Locate the cell with the specified text and output its [X, Y] center coordinate. 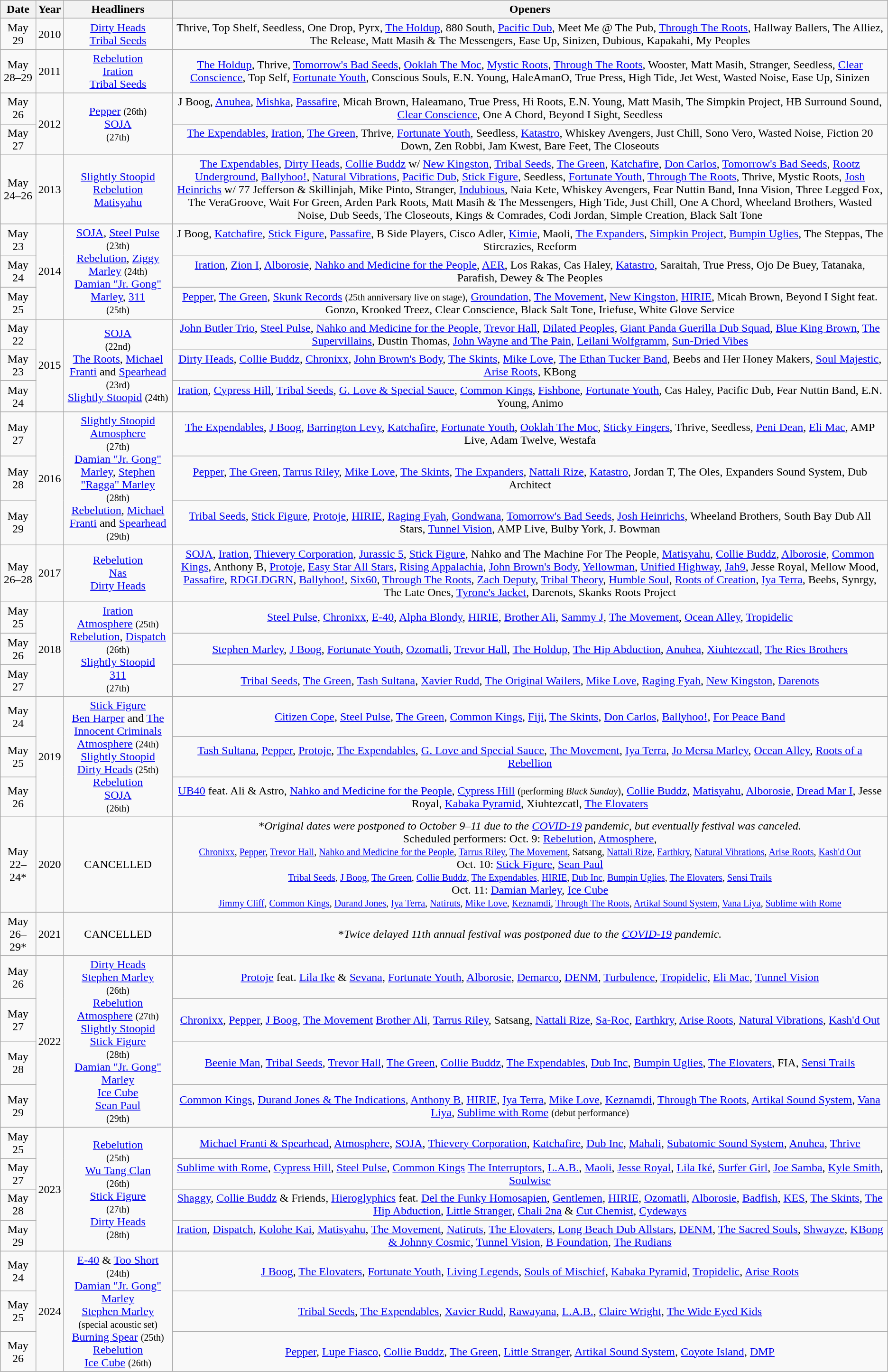
2024 [49, 1311]
2017 [49, 573]
Dirty HeadsStephen Marley (26th)RebelutionAtmosphere (27th) Slightly StoopidStick Figure (28th) Damian "Jr. Gong" MarleyIce CubeSean Paul (29th) [118, 1042]
2015 [49, 365]
Pepper (26th)SOJA (27th) [118, 124]
2011 [49, 71]
May 22–24* [18, 865]
Steel Pulse, Chronixx, E-40, Alpha Blondy, HIRIE, Brother Ali, Sammy J, The Movement, Ocean Alley, Tropidelic [530, 618]
Date [18, 9]
2010 [49, 34]
2021 [49, 934]
RebelutionIrationTribal Seeds [118, 71]
SOJA, Steel Pulse (23th)Rebelution, Ziggy Marley (24th)Damian "Jr. Gong" Marley, 311 (25th) [118, 271]
Protoje feat. Lila Ike & Sevana, Fortunate Youth, Alborosie, Demarco, DENM, Turbulence, Tropidelic, Eli Mac, Tunnel Vision [530, 978]
E-40 & Too Short (24th) Damian "Jr. Gong" MarleyStephen Marley (special acoustic set)Burning Spear (25th) RebelutionIce Cube (26th) [118, 1311]
May 26–28 [18, 573]
May 28–29 [18, 71]
Michael Franti & Spearhead, Atmosphere, SOJA, Thievery Corporation, Katchafire, Dub Inc, Mahali, Subatomic Sound System, Anuhea, Thrive [530, 1143]
Beenie Man, Tribal Seeds, Trevor Hall, The Green, Collie Buddz, The Expendables, Dub Inc, Bumpin Uglies, The Elovaters, FIA, Sensi Trails [530, 1063]
2022 [49, 1042]
2018 [49, 649]
Stephen Marley, J Boog, Fortunate Youth, Ozomatli, Trevor Hall, The Holdup, The Hip Abduction, Anuhea, Xiuhtezcatl, The Ries Brothers [530, 649]
IrationAtmosphere (25th)Rebelution, Dispatch (26th) Slightly Stoopid311 (27th) [118, 649]
2016 [49, 478]
Stick FigureBen Harper and The Innocent CriminalsAtmosphere (24th) Slightly StoopidDirty Heads (25th) RebelutionSOJA (26th) [118, 757]
2019 [49, 757]
Pepper, Lupe Fiasco, Collie Buddz, The Green, Little Stranger, Artikal Sound System, Coyote Island, DMP [530, 1352]
2013 [49, 189]
2012 [49, 124]
2014 [49, 271]
Tribal Seeds, The Expendables, Xavier Rudd, Rawayana, L.A.B., Claire Wright, The Wide Eyed Kids [530, 1312]
*Twice delayed 11th annual festival was postponed due to the COVID-19 pandemic. [530, 934]
2020 [49, 865]
Year [49, 9]
SOJA (22nd)The Roots, Michael Franti and Spearhead (23rd) Slightly Stoopid (24th) [118, 365]
May 26–29* [18, 934]
May 24–26 [18, 189]
Headliners [118, 9]
J Boog, The Elovaters, Fortunate Youth, Living Legends, Souls of Mischief, Kabaka Pyramid, Tropidelic, Arise Roots [530, 1271]
Openers [530, 9]
RebelutionNasDirty Heads [118, 573]
Rebelution (25th) Wu Tang Clan (26th) Stick Figure (27th)Dirty Heads (28th) [118, 1189]
Citizen Cope, Steel Pulse, The Green, Common Kings, Fiji, The Skints, Don Carlos, Ballyhoo!, For Peace Band [530, 717]
May 22 [18, 334]
Dirty HeadsTribal Seeds [118, 34]
Slightly StoopidAtmosphere (27th)Damian "Jr. Gong" Marley, Stephen "Ragga" Marley (28th) Rebelution, Michael Franti and Spearhead(29th) [118, 478]
2023 [49, 1189]
Tribal Seeds, The Green, Tash Sultana, Xavier Rudd, The Original Wailers, Mike Love, Raging Fyah, New Kingston, Darenots [530, 681]
Slightly StoopidRebelutionMatisyahu [118, 189]
